Return [x, y] of the center of cell containing provided text 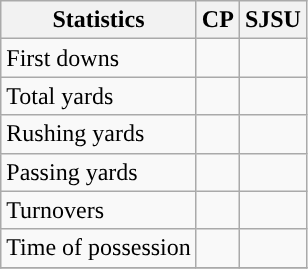
First downs [99, 58]
CP [218, 20]
SJSU [272, 20]
Statistics [99, 20]
Total yards [99, 96]
Passing yards [99, 172]
Time of possession [99, 248]
Rushing yards [99, 134]
Turnovers [99, 210]
